Output the (X, Y) coordinate of the center of the cell containing the given text.  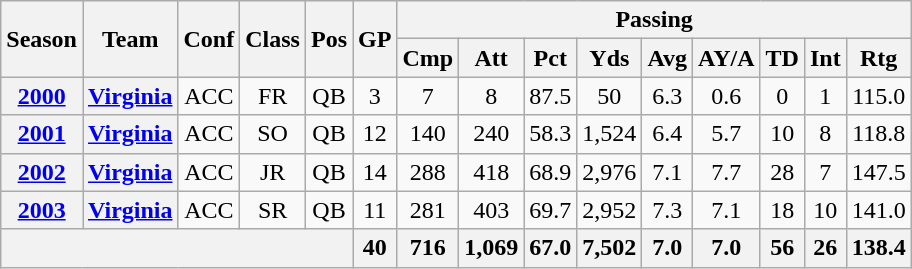
50 (610, 96)
Class (273, 39)
115.0 (878, 96)
11 (375, 210)
28 (782, 172)
87.5 (550, 96)
FR (273, 96)
GP (375, 39)
2000 (42, 96)
2,952 (610, 210)
7.7 (726, 172)
6.4 (668, 134)
1 (825, 96)
Int (825, 58)
1,069 (492, 248)
Conf (209, 39)
6.3 (668, 96)
JR (273, 172)
140 (428, 134)
0.6 (726, 96)
141.0 (878, 210)
18 (782, 210)
Season (42, 39)
Avg (668, 58)
3 (375, 96)
403 (492, 210)
2001 (42, 134)
26 (825, 248)
Att (492, 58)
12 (375, 134)
118.8 (878, 134)
0 (782, 96)
69.7 (550, 210)
AY/A (726, 58)
56 (782, 248)
5.7 (726, 134)
40 (375, 248)
240 (492, 134)
418 (492, 172)
68.9 (550, 172)
138.4 (878, 248)
14 (375, 172)
2003 (42, 210)
Yds (610, 58)
58.3 (550, 134)
288 (428, 172)
Pos (328, 39)
67.0 (550, 248)
7.3 (668, 210)
2,976 (610, 172)
Rtg (878, 58)
Cmp (428, 58)
SO (273, 134)
147.5 (878, 172)
716 (428, 248)
1,524 (610, 134)
Passing (654, 20)
281 (428, 210)
SR (273, 210)
Team (130, 39)
TD (782, 58)
Pct (550, 58)
2002 (42, 172)
7,502 (610, 248)
